Return [X, Y] of the center of cell containing provided text 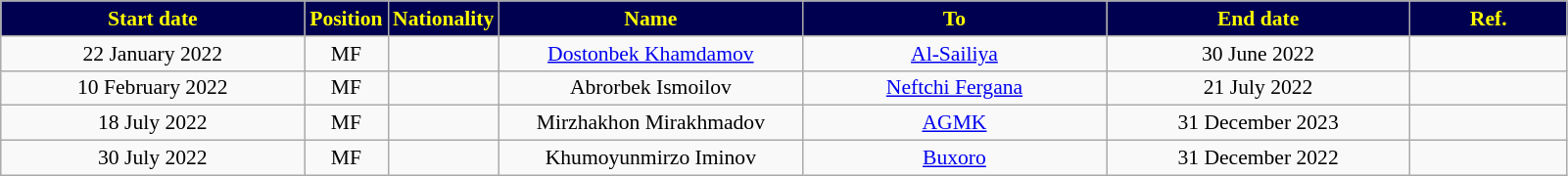
18 July 2022 [153, 123]
31 December 2023 [1259, 123]
Buxoro [954, 158]
22 January 2022 [153, 54]
10 February 2022 [153, 88]
Start date [153, 19]
Nationality [443, 19]
Neftchi Fergana [954, 88]
30 June 2022 [1259, 54]
Abrorbek Ismoilov [650, 88]
31 December 2022 [1259, 158]
Ref. [1489, 19]
30 July 2022 [153, 158]
Khumoyunmirzo Iminov [650, 158]
Dostonbek Khamdamov [650, 54]
AGMK [954, 123]
To [954, 19]
End date [1259, 19]
Mirzhakhon Mirakhmadov [650, 123]
Position [347, 19]
21 July 2022 [1259, 88]
Name [650, 19]
Al-Sailiya [954, 54]
